For the text-containing cell, return its midpoint in [X, Y] coordinate format. 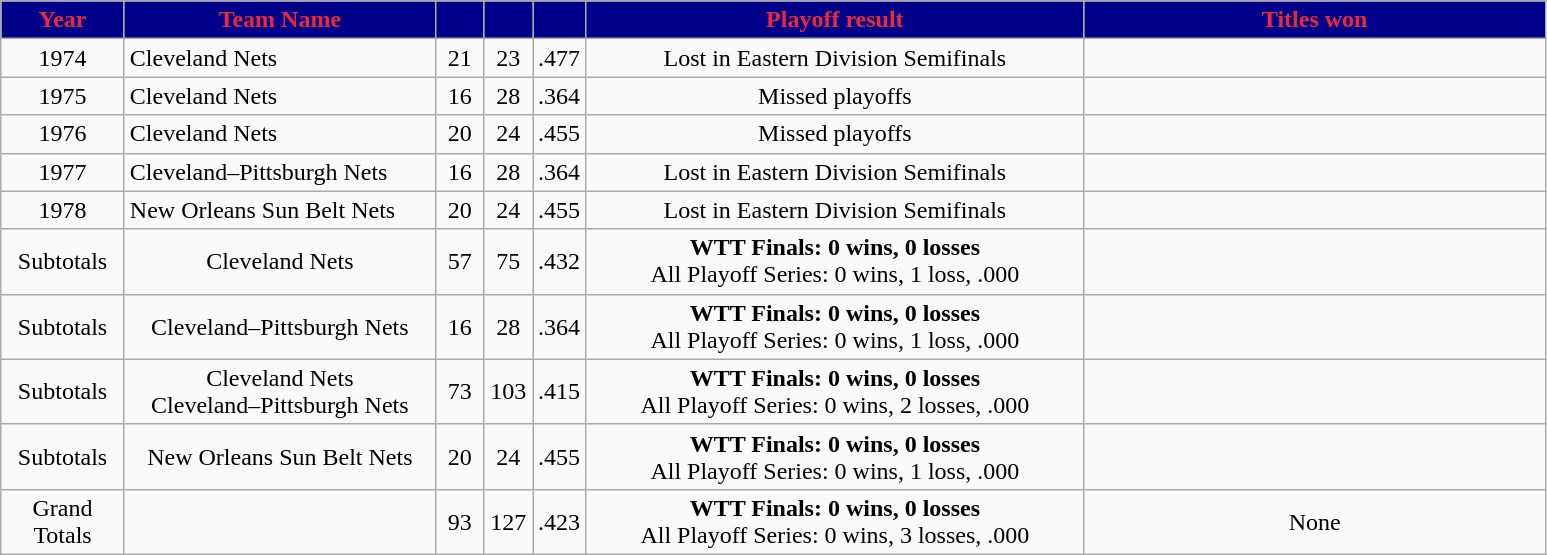
1977 [63, 172]
.432 [558, 262]
93 [460, 522]
Cleveland NetsCleveland–Pittsburgh Nets [280, 392]
23 [508, 58]
WTT Finals: 0 wins, 0 lossesAll Playoff Series: 0 wins, 3 losses, .000 [836, 522]
1974 [63, 58]
Year [63, 20]
Playoff result [836, 20]
WTT Finals: 0 wins, 0 lossesAll Playoff Series: 0 wins, 2 losses, .000 [836, 392]
73 [460, 392]
127 [508, 522]
21 [460, 58]
GrandTotals [63, 522]
1975 [63, 96]
1976 [63, 134]
1978 [63, 210]
.423 [558, 522]
Titles won [1314, 20]
.415 [558, 392]
75 [508, 262]
103 [508, 392]
None [1314, 522]
Team Name [280, 20]
57 [460, 262]
.477 [558, 58]
